Extract the [x, y] coordinate from the center of the cell holding the provided text.  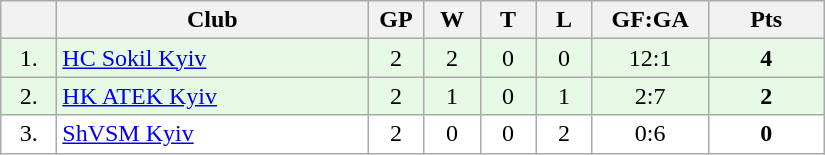
Pts [766, 20]
HC Sokil Kyiv [212, 58]
2. [29, 96]
L [564, 20]
3. [29, 134]
0:6 [650, 134]
W [452, 20]
HK ATEK Kyiv [212, 96]
GF:GA [650, 20]
1. [29, 58]
T [508, 20]
Club [212, 20]
4 [766, 58]
ShVSM Kyiv [212, 134]
GP [396, 20]
2:7 [650, 96]
12:1 [650, 58]
